Search for the cell housing the specified text and yield its (x, y) center coordinate. 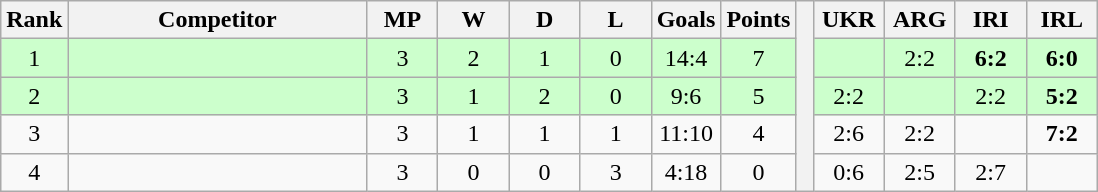
2:7 (990, 172)
9:6 (686, 96)
7:2 (1062, 134)
ARG (920, 20)
D (544, 20)
4:18 (686, 172)
Points (758, 20)
6:2 (990, 58)
6:0 (1062, 58)
Goals (686, 20)
UKR (848, 20)
7 (758, 58)
Competitor (218, 20)
5:2 (1062, 96)
IRI (990, 20)
MP (402, 20)
0:6 (848, 172)
L (616, 20)
Rank (34, 20)
11:10 (686, 134)
5 (758, 96)
2:6 (848, 134)
IRL (1062, 20)
W (474, 20)
2:5 (920, 172)
14:4 (686, 58)
